From the cell containing the given text, extract its center point as (X, Y) coordinate. 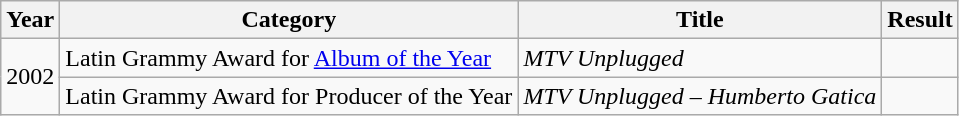
MTV Unplugged (700, 58)
Title (700, 20)
2002 (30, 77)
Category (289, 20)
Latin Grammy Award for Album of the Year (289, 58)
MTV Unplugged – Humberto Gatica (700, 96)
Latin Grammy Award for Producer of the Year (289, 96)
Result (920, 20)
Year (30, 20)
